Detect which cell encompasses the target text, then output its [X, Y] center coordinate. 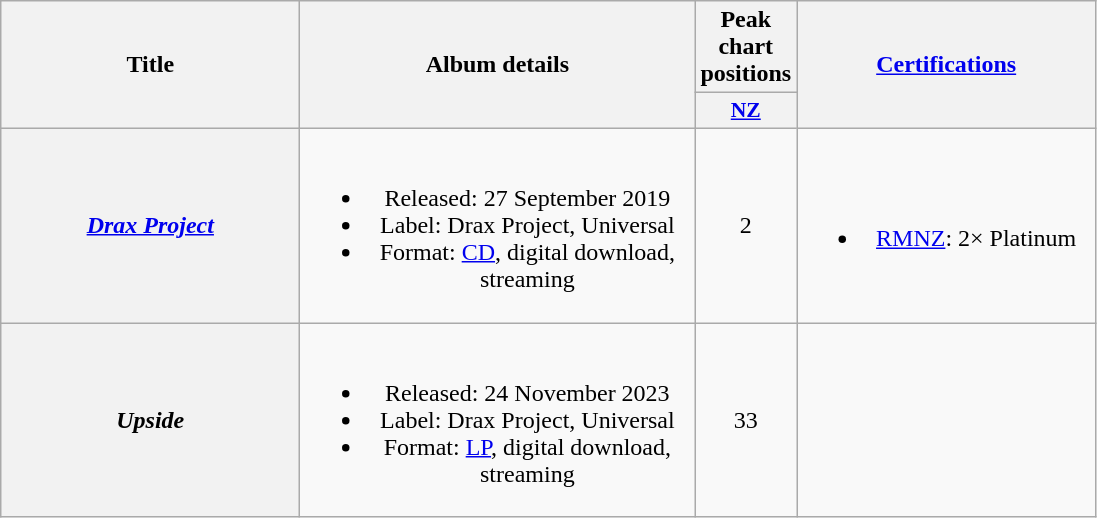
Peak chart positions [746, 47]
Certifications [946, 65]
Album details [498, 65]
Upside [150, 419]
Drax Project [150, 225]
Title [150, 65]
RMNZ: 2× Platinum [946, 225]
33 [746, 419]
Released: 27 September 2019Label: Drax Project, UniversalFormat: CD, digital download, streaming [498, 225]
2 [746, 225]
Released: 24 November 2023Label: Drax Project, UniversalFormat: LP, digital download, streaming [498, 419]
NZ [746, 111]
